Determine the (X, Y) coordinate at the center of the cell enclosing the given text.  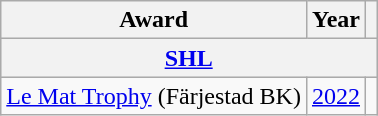
SHL (189, 58)
2022 (336, 96)
Year (336, 20)
Le Mat Trophy (Färjestad BK) (154, 96)
Award (154, 20)
